Return (x, y) of the center of cell containing provided text 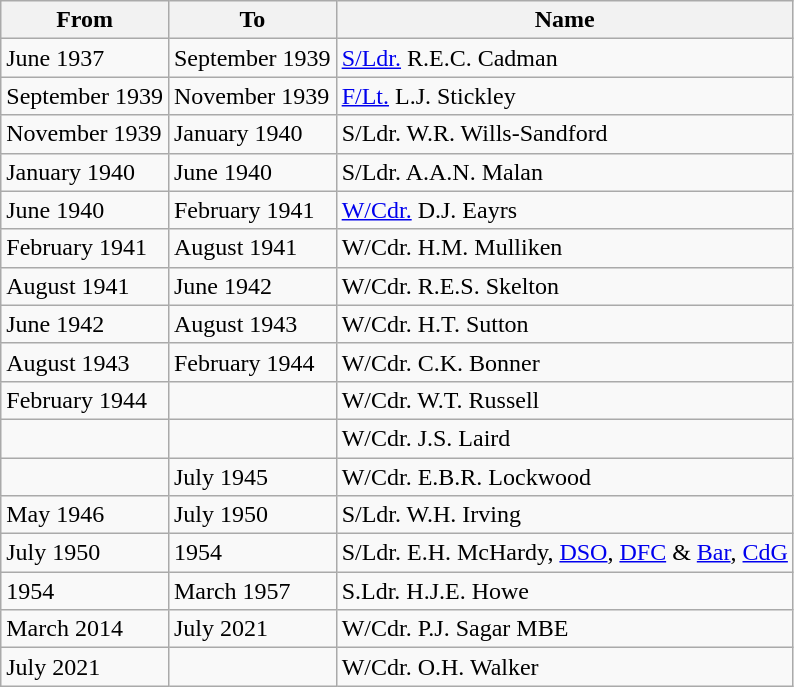
S/Ldr. E.H. McHardy, DSO, DFC & Bar, CdG (564, 553)
W/Cdr. E.B.R. Lockwood (564, 477)
May 1946 (85, 515)
W/Cdr. J.S. Laird (564, 438)
From (85, 20)
S/Ldr. W.R. Wills-Sandford (564, 134)
F/Lt. L.J. Stickley (564, 96)
W/Cdr. W.T. Russell (564, 400)
S/Ldr. W.H. Irving (564, 515)
June 1937 (85, 58)
W/Cdr. H.M. Mulliken (564, 248)
W/Cdr. P.J. Sagar MBE (564, 629)
March 1957 (252, 591)
To (252, 20)
March 2014 (85, 629)
W/Cdr. D.J. Eayrs (564, 210)
W/Cdr. H.T. Sutton (564, 324)
S/Ldr. A.A.N. Malan (564, 172)
W/Cdr. R.E.S. Skelton (564, 286)
July 1945 (252, 477)
W/Cdr. O.H. Walker (564, 667)
W/Cdr. C.K. Bonner (564, 362)
S/Ldr. R.E.C. Cadman (564, 58)
S.Ldr. H.J.E. Howe (564, 591)
Name (564, 20)
